Capture the cell that displays the provided text and extract its [x, y] central coordinate. 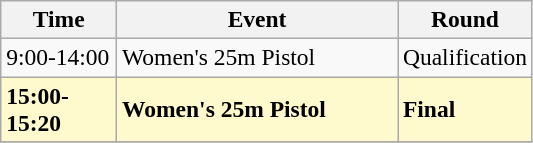
Final [466, 108]
Event [258, 19]
15:00-15:20 [59, 108]
9:00-14:00 [59, 57]
Time [59, 19]
Qualification [466, 57]
Round [466, 19]
